Search for the cell housing the specified text and yield its [x, y] center coordinate. 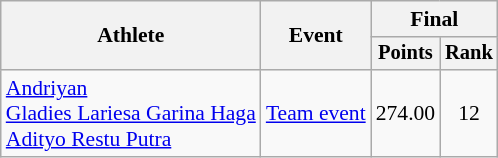
274.00 [406, 114]
12 [469, 114]
Rank [469, 54]
Event [316, 36]
Athlete [131, 36]
Team event [316, 114]
Final [434, 19]
Points [406, 54]
Andriyan Gladies Lariesa Garina Haga Adityo Restu Putra [131, 114]
